Return the [X, Y] coordinate for the center point of the cell that contains the specified text.  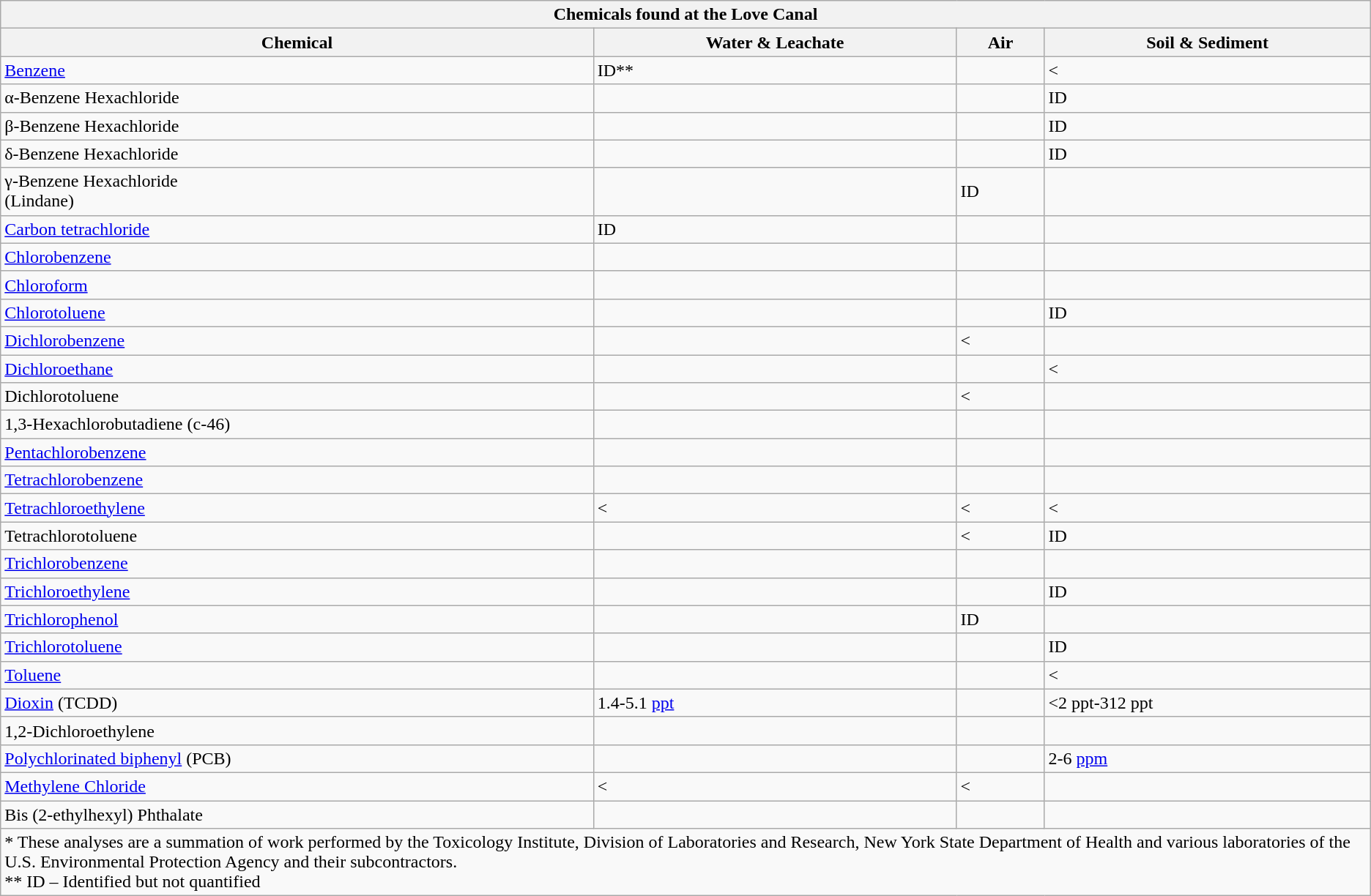
Chemicals found at the Love Canal [685, 15]
Tetrachlorotoluene [297, 536]
Dichloroethane [297, 368]
δ-Benzene Hexachloride [297, 154]
Trichloroethylene [297, 591]
Polychlorinated biphenyl (PCB) [297, 758]
1.4-5.1 ppt [775, 703]
Dioxin (TCDD) [297, 703]
ID** [775, 70]
1,2-Dichloroethylene [297, 731]
<2 ppt-312 ppt [1207, 703]
Tetrachloroethylene [297, 508]
γ-Benzene Hexachloride(Lindane) [297, 192]
Benzene [297, 70]
α-Benzene Hexachloride [297, 98]
Dichlorobenzene [297, 340]
Soil & Sediment [1207, 42]
Trichlorobenzene [297, 564]
Methylene Chloride [297, 786]
Air [1000, 42]
Pentachlorobenzene [297, 452]
Trichlorophenol [297, 619]
2-6 ppm [1207, 758]
Chlorotoluene [297, 313]
Carbon tetrachloride [297, 229]
Chloroform [297, 285]
β-Benzene Hexachloride [297, 126]
Bis (2-ethylhexyl) Phthalate [297, 815]
Toluene [297, 675]
Tetrachlorobenzene [297, 480]
Chlorobenzene [297, 257]
Dichlorotoluene [297, 397]
1,3-Hexachlorobutadiene (c-46) [297, 425]
Trichlorotoluene [297, 647]
Water & Leachate [775, 42]
Chemical [297, 42]
